Find where the given text appears and provide that cell's center as (X, Y) coordinate. 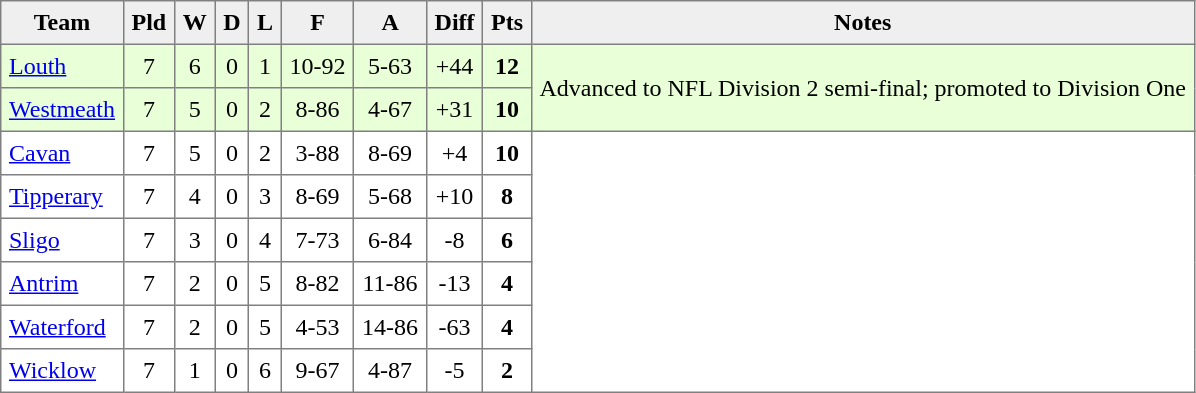
5-63 (390, 66)
11-86 (390, 284)
Sligo (62, 240)
8-82 (317, 284)
Advanced to NFL Division 2 semi-final; promoted to Division One (862, 88)
Notes (862, 23)
6-84 (390, 240)
Tipperary (62, 197)
-8 (454, 240)
4-67 (390, 110)
Westmeath (62, 110)
+10 (454, 197)
-63 (454, 327)
4-53 (317, 327)
+4 (454, 153)
Pts (507, 23)
8 (507, 197)
W (194, 23)
5-68 (390, 197)
Diff (454, 23)
12 (507, 66)
F (317, 23)
-13 (454, 284)
14-86 (390, 327)
Team (62, 23)
Wicklow (62, 371)
10-92 (317, 66)
D (232, 23)
3-88 (317, 153)
+44 (454, 66)
Pld (148, 23)
Cavan (62, 153)
+31 (454, 110)
-5 (454, 371)
Louth (62, 66)
9-67 (317, 371)
7-73 (317, 240)
Waterford (62, 327)
A (390, 23)
L (266, 23)
Antrim (62, 284)
4-87 (390, 371)
8-86 (317, 110)
